Pinpoint the cell where the given text exists, returning its (X, Y) midpoint coordinate. 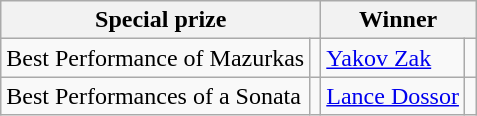
Best Performances of a Sonata (156, 96)
Yakov Zak (393, 58)
Lance Dossor (393, 96)
Best Performance of Mazurkas (156, 58)
Special prize (161, 20)
Winner (398, 20)
